Locate the cell with the specified text and output its [x, y] center coordinate. 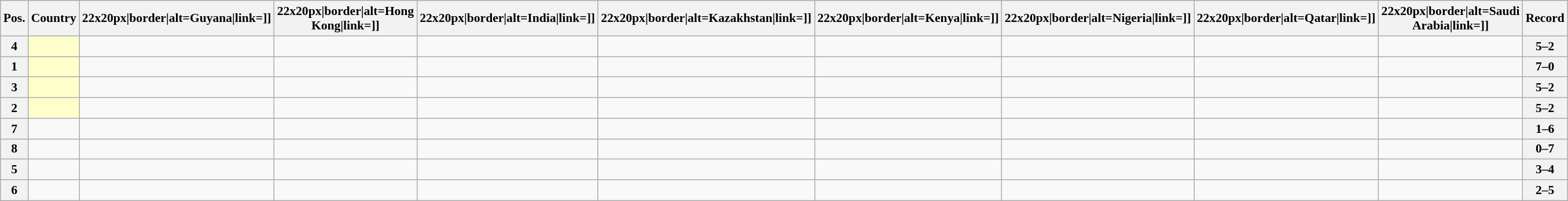
22x20px|border|alt=Qatar|link=]] [1286, 18]
4 [14, 46]
Record [1545, 18]
22x20px|border|alt=Kenya|link=]] [908, 18]
3 [14, 88]
1 [14, 67]
6 [14, 191]
3–4 [1545, 170]
22x20px|border|alt=Guyana|link=]] [177, 18]
8 [14, 149]
7–0 [1545, 67]
22x20px|border|alt=Nigeria|link=]] [1098, 18]
22x20px|border|alt=Hong Kong|link=]] [346, 18]
2–5 [1545, 191]
7 [14, 129]
22x20px|border|alt=India|link=]] [507, 18]
1–6 [1545, 129]
5 [14, 170]
22x20px|border|alt=Kazakhstan|link=]] [706, 18]
2 [14, 108]
22x20px|border|alt=Saudi Arabia|link=]] [1451, 18]
0–7 [1545, 149]
Pos. [14, 18]
Country [54, 18]
